Extract the (X, Y) coordinate from the center of the cell holding the provided text.  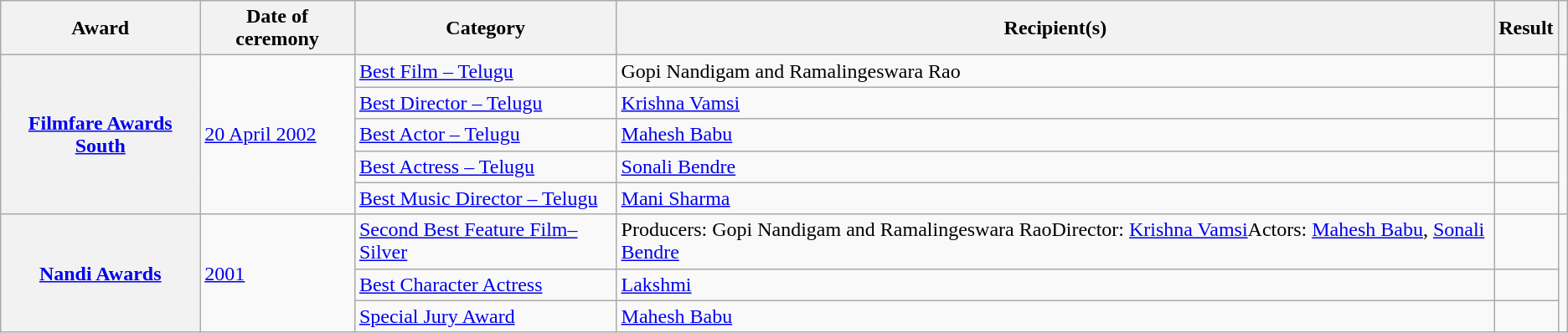
Date of ceremony (278, 28)
Result (1526, 28)
Filmfare Awards South (101, 135)
Best Character Actress (486, 284)
Second Best Feature Film–Silver (486, 241)
Lakshmi (1055, 284)
2001 (278, 273)
20 April 2002 (278, 135)
Best Director – Telugu (486, 103)
Recipient(s) (1055, 28)
Mani Sharma (1055, 198)
Gopi Nandigam and Ramalingeswara Rao (1055, 71)
Best Actor – Telugu (486, 135)
Best Actress – Telugu (486, 166)
Best Film – Telugu (486, 71)
Producers: Gopi Nandigam and Ramalingeswara RaoDirector: Krishna VamsiActors: Mahesh Babu, Sonali Bendre (1055, 241)
Sonali Bendre (1055, 166)
Krishna Vamsi (1055, 103)
Best Music Director – Telugu (486, 198)
Special Jury Award (486, 316)
Category (486, 28)
Award (101, 28)
Nandi Awards (101, 273)
